From the cell containing the given text, extract its center point as [X, Y] coordinate. 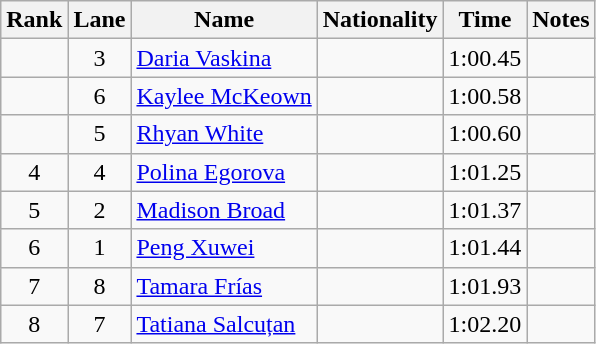
Madison Broad [224, 210]
Rhyan White [224, 134]
1:01.25 [485, 172]
1:00.58 [485, 96]
Peng Xuwei [224, 248]
Tatiana Salcuțan [224, 324]
Name [224, 20]
Daria Vaskina [224, 58]
1:00.45 [485, 58]
1:00.60 [485, 134]
1:01.93 [485, 286]
1 [100, 248]
Nationality [380, 20]
Notes [561, 20]
Lane [100, 20]
Kaylee McKeown [224, 96]
Tamara Frías [224, 286]
1:01.37 [485, 210]
1:02.20 [485, 324]
1:01.44 [485, 248]
Time [485, 20]
3 [100, 58]
Polina Egorova [224, 172]
Rank [34, 20]
2 [100, 210]
